Identify which cell holds the provided text, then report its [x, y] central coordinate. 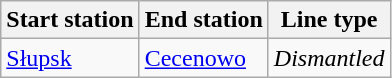
Line type [329, 20]
End station [204, 20]
Dismantled [329, 58]
Start station [70, 20]
Cecenowo [204, 58]
Słupsk [70, 58]
